Scan for the cell matching the given text and deliver its [x, y] coordinate at center. 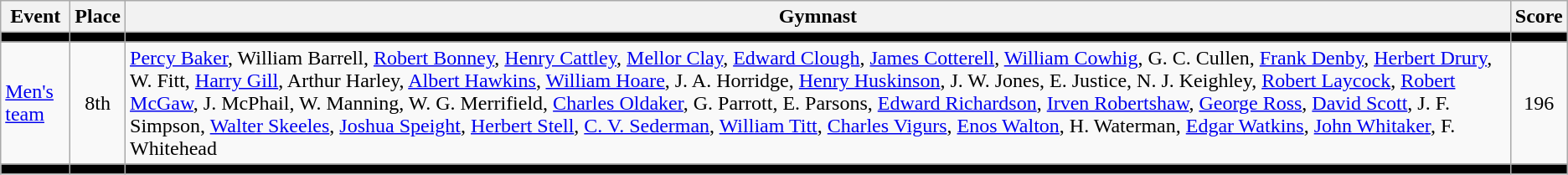
Gymnast [818, 17]
Event [35, 17]
196 [1539, 103]
Men's team [35, 103]
Place [98, 17]
8th [98, 103]
Score [1539, 17]
